Find where the given text appears and provide that cell's center as [x, y] coordinate. 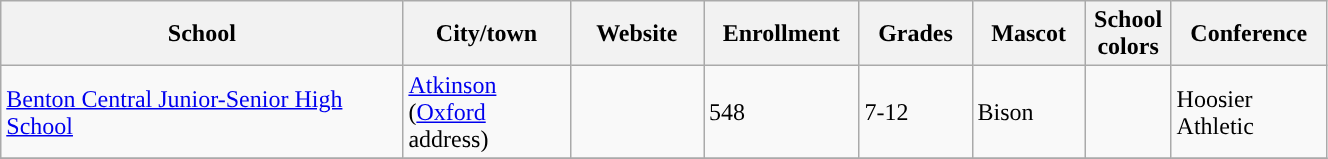
Conference [1248, 34]
Grades [916, 34]
Website [636, 34]
Hoosier Athletic [1248, 112]
School [202, 34]
7-12 [916, 112]
School colors [1128, 34]
Enrollment [782, 34]
Atkinson (Oxford address) [486, 112]
Benton Central Junior-Senior High School [202, 112]
City/town [486, 34]
Mascot [1028, 34]
548 [782, 112]
Bison [1028, 112]
